Find where the given text appears and provide that cell's center as [X, Y] coordinate. 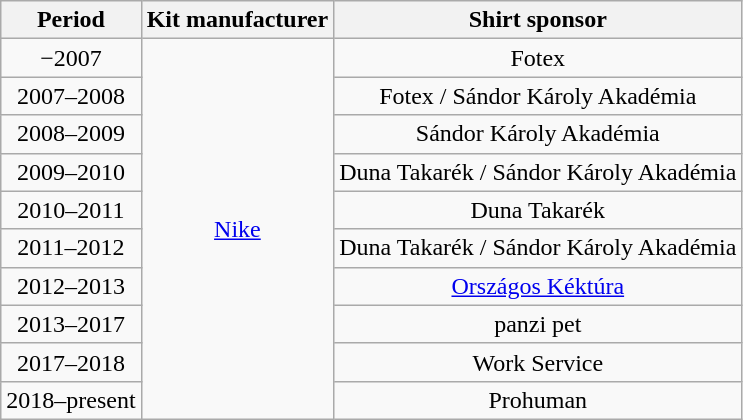
Period [71, 20]
Fotex [538, 58]
Duna Takarék [538, 210]
Országos Kéktúra [538, 286]
Fotex / Sándor Károly Akadémia [538, 96]
2010–2011 [71, 210]
2018–present [71, 400]
Kit manufacturer [238, 20]
2008–2009 [71, 134]
2011–2012 [71, 248]
Sándor Károly Akadémia [538, 134]
2017–2018 [71, 362]
Work Service [538, 362]
panzi pet [538, 324]
2009–2010 [71, 172]
2007–2008 [71, 96]
2013–2017 [71, 324]
Nike [238, 230]
−2007 [71, 58]
Shirt sponsor [538, 20]
Prohuman [538, 400]
2012–2013 [71, 286]
